Determine the [x, y] coordinate at the center of the cell enclosing the given text.  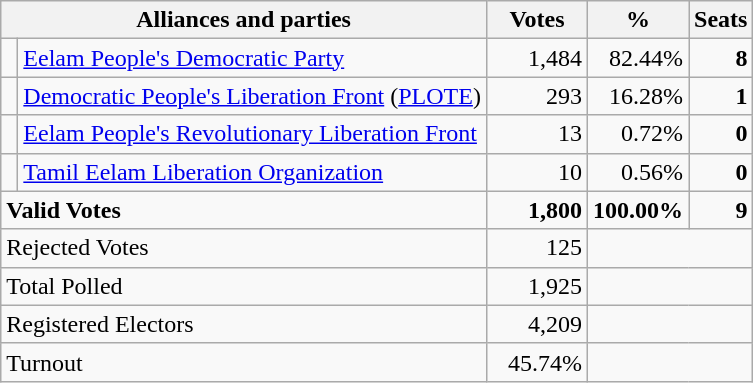
125 [536, 248]
45.74% [536, 362]
16.28% [638, 96]
Democratic People's Liberation Front (PLOTE) [252, 96]
Eelam People's Democratic Party [252, 58]
1,800 [536, 210]
% [638, 20]
Valid Votes [244, 210]
Seats [721, 20]
Rejected Votes [244, 248]
13 [536, 134]
Votes [536, 20]
Total Polled [244, 286]
1,484 [536, 58]
Tamil Eelam Liberation Organization [252, 172]
Turnout [244, 362]
10 [536, 172]
9 [721, 210]
1,925 [536, 286]
Alliances and parties [244, 20]
100.00% [638, 210]
4,209 [536, 324]
0.72% [638, 134]
8 [721, 58]
0.56% [638, 172]
Registered Electors [244, 324]
82.44% [638, 58]
293 [536, 96]
1 [721, 96]
Eelam People's Revolutionary Liberation Front [252, 134]
